From the cell containing the given text, extract its center point as [X, Y] coordinate. 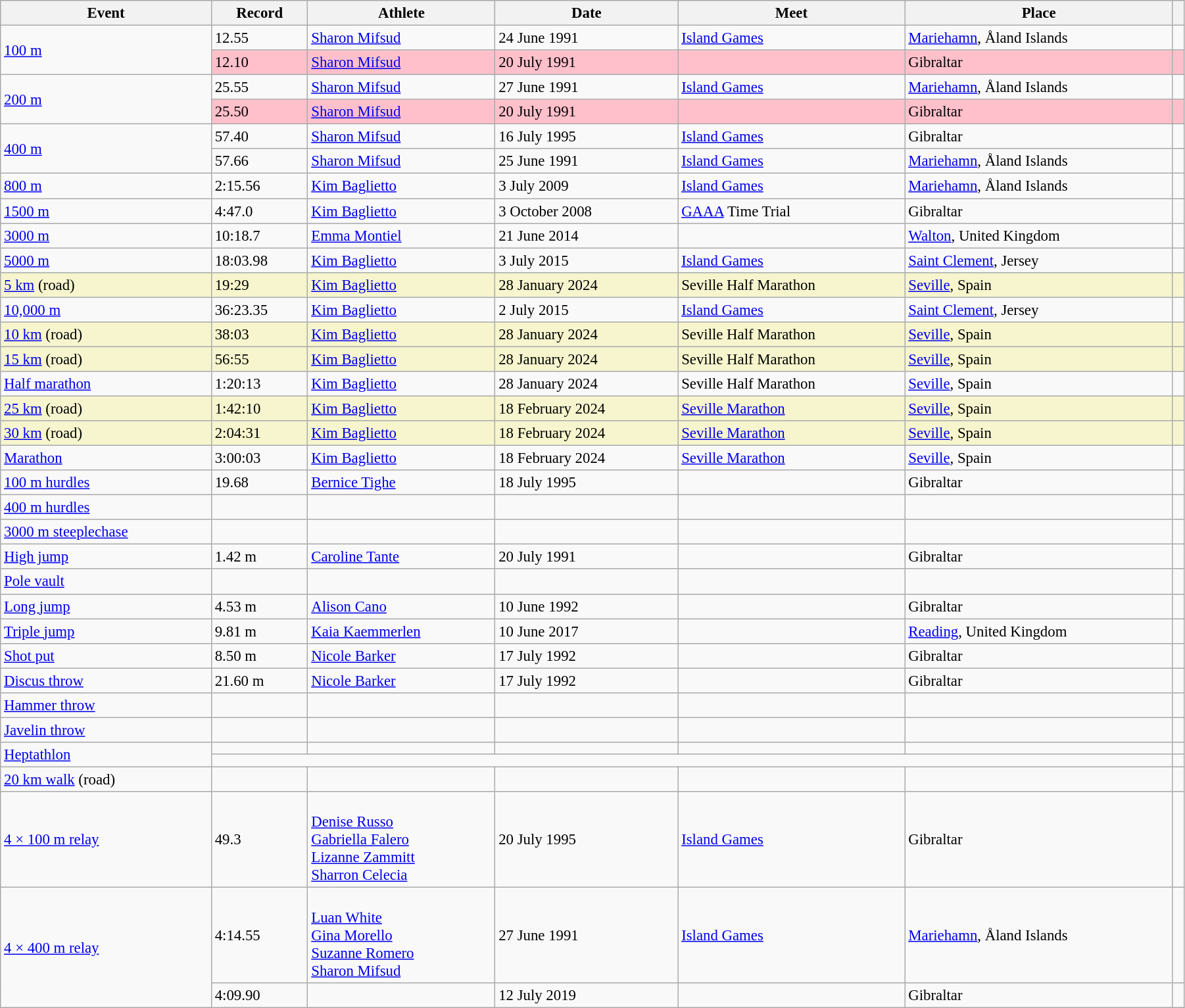
3 July 2015 [587, 260]
1500 m [107, 211]
12 July 2019 [587, 996]
GAAA Time Trial [792, 211]
24 June 1991 [587, 38]
12.55 [259, 38]
800 m [107, 186]
21 June 2014 [587, 235]
2:15.56 [259, 186]
Long jump [107, 606]
20 km walk (road) [107, 779]
36:23.35 [259, 310]
Alison Cano [401, 606]
Event [107, 13]
3000 m steeplechase [107, 532]
Date [587, 13]
57.40 [259, 137]
10,000 m [107, 310]
25 km (road) [107, 408]
Discus throw [107, 681]
15 km (road) [107, 359]
3 October 2008 [587, 211]
16 July 1995 [587, 137]
Marathon [107, 458]
Reading, United Kingdom [1039, 631]
100 m [107, 50]
Walton, United Kingdom [1039, 235]
4:09.90 [259, 996]
18 July 1995 [587, 483]
Place [1039, 13]
10:18.7 [259, 235]
25 June 1991 [587, 161]
49.3 [259, 840]
5 km (road) [107, 285]
18:03.98 [259, 260]
1:20:13 [259, 384]
High jump [107, 557]
20 July 1995 [587, 840]
Record [259, 13]
56:55 [259, 359]
Kaia Kaemmerlen [401, 631]
2:04:31 [259, 433]
Emma Montiel [401, 235]
Triple jump [107, 631]
8.50 m [259, 656]
Shot put [107, 656]
Athlete [401, 13]
10 km (road) [107, 335]
4 × 100 m relay [107, 840]
Javelin throw [107, 730]
Hammer throw [107, 706]
1:42:10 [259, 408]
Meet [792, 13]
38:03 [259, 335]
21.60 m [259, 681]
4:14.55 [259, 936]
19.68 [259, 483]
200 m [107, 100]
Half marathon [107, 384]
10 June 1992 [587, 606]
3 July 2009 [587, 186]
4.53 m [259, 606]
1.42 m [259, 557]
Denise RussoGabriella FaleroLizanne ZammittSharron Celecia [401, 840]
4 × 400 m relay [107, 948]
Bernice Tighe [401, 483]
Pole vault [107, 582]
400 m hurdles [107, 508]
Caroline Tante [401, 557]
Luan WhiteGina MorelloSuzanne RomeroSharon Mifsud [401, 936]
9.81 m [259, 631]
25.55 [259, 87]
100 m hurdles [107, 483]
30 km (road) [107, 433]
Heptathlon [107, 755]
2 July 2015 [587, 310]
4:47.0 [259, 211]
5000 m [107, 260]
3:00:03 [259, 458]
57.66 [259, 161]
400 m [107, 149]
12.10 [259, 62]
25.50 [259, 112]
3000 m [107, 235]
19:29 [259, 285]
10 June 2017 [587, 631]
